Extract the (X, Y) coordinate from the center of the cell holding the provided text.  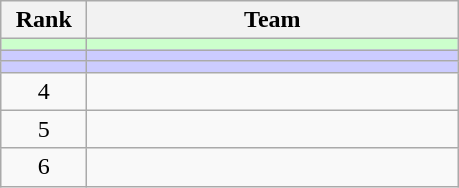
5 (44, 129)
Team (272, 20)
6 (44, 167)
Rank (44, 20)
4 (44, 91)
